Locate the cell with the specified text and output its [X, Y] center coordinate. 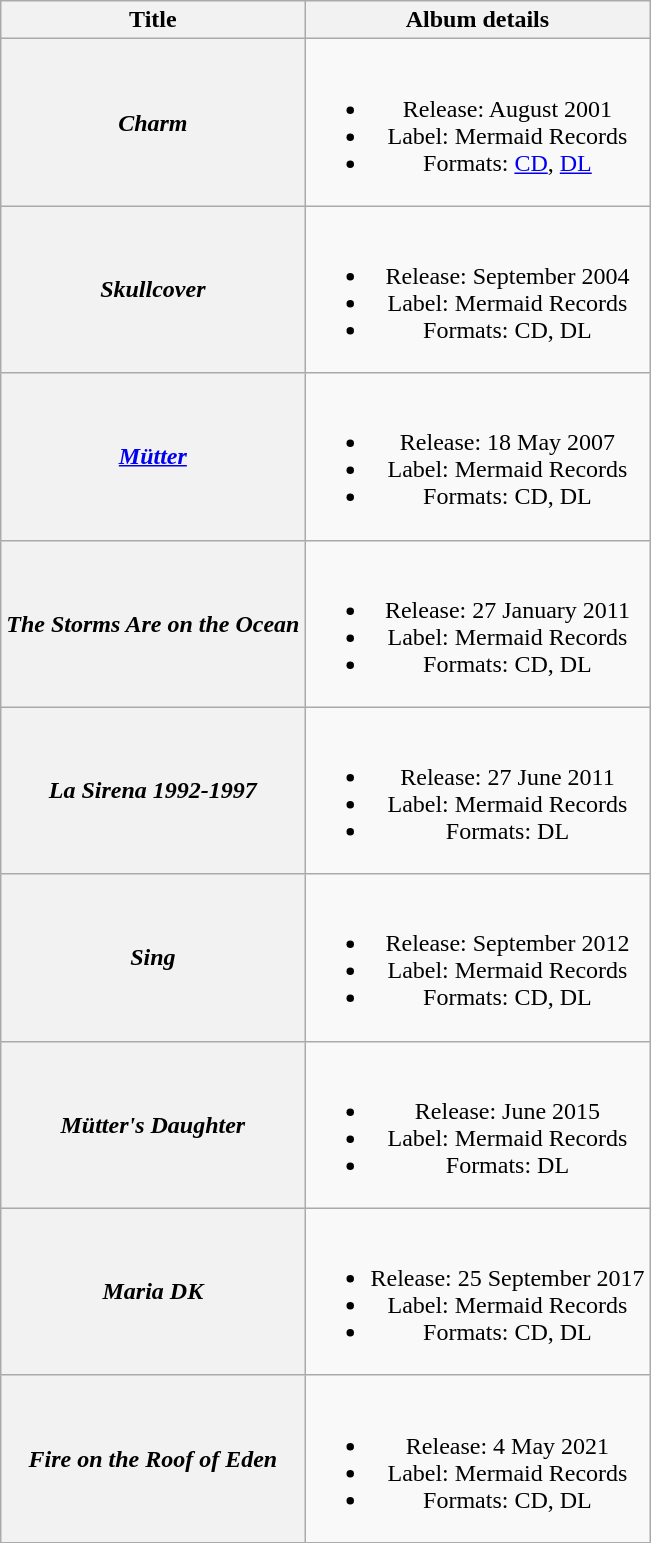
Skullcover [153, 290]
Mütter's Daughter [153, 1124]
Charm [153, 122]
Mütter [153, 456]
Release: 4 May 2021Label: Mermaid RecordsFormats: CD, DL [478, 1458]
The Storms Are on the Ocean [153, 624]
Title [153, 20]
Maria DK [153, 1292]
Release: 27 June 2011Label: Mermaid RecordsFormats: DL [478, 790]
Release: June 2015Label: Mermaid RecordsFormats: DL [478, 1124]
Album details [478, 20]
Release: 27 January 2011Label: Mermaid RecordsFormats: CD, DL [478, 624]
Release: August 2001Label: Mermaid RecordsFormats: CD, DL [478, 122]
Release: September 2012Label: Mermaid RecordsFormats: CD, DL [478, 958]
Sing [153, 958]
Release: September 2004Label: Mermaid RecordsFormats: CD, DL [478, 290]
La Sirena 1992-1997 [153, 790]
Release: 25 September 2017Label: Mermaid RecordsFormats: CD, DL [478, 1292]
Release: 18 May 2007Label: Mermaid RecordsFormats: CD, DL [478, 456]
Fire on the Roof of Eden [153, 1458]
